Find where the given text appears and provide that cell's center as (X, Y) coordinate. 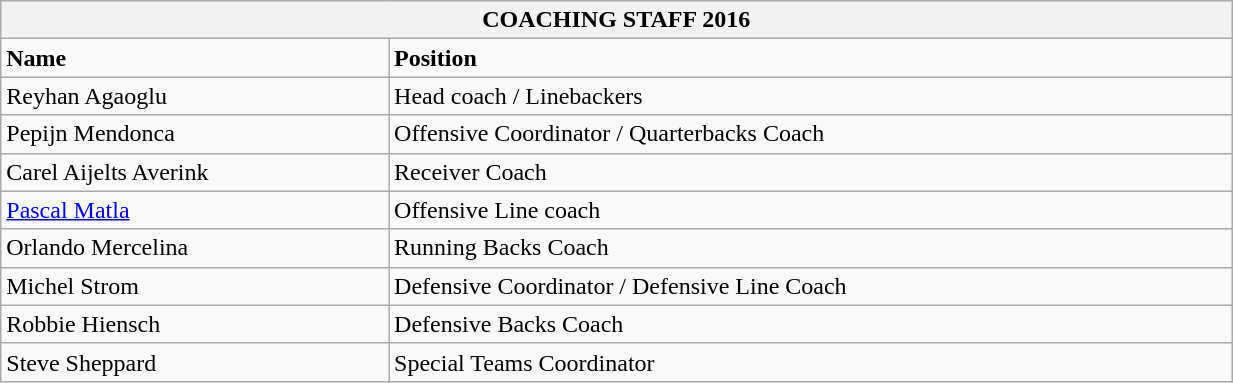
Defensive Coordinator / Defensive Line Coach (810, 286)
Carel Aijelts Averink (195, 172)
Name (195, 58)
Michel Strom (195, 286)
Running Backs Coach (810, 248)
Pepijn Mendonca (195, 134)
Reyhan Agaoglu (195, 96)
COACHING STAFF 2016 (616, 20)
Pascal Matla (195, 210)
Position (810, 58)
Offensive Coordinator / Quarterbacks Coach (810, 134)
Special Teams Coordinator (810, 362)
Steve Sheppard (195, 362)
Head coach / Linebackers (810, 96)
Offensive Line coach (810, 210)
Receiver Coach (810, 172)
Orlando Mercelina (195, 248)
Robbie Hiensch (195, 324)
Defensive Backs Coach (810, 324)
